Return the (x, y) coordinate for the center point of the cell that contains the specified text.  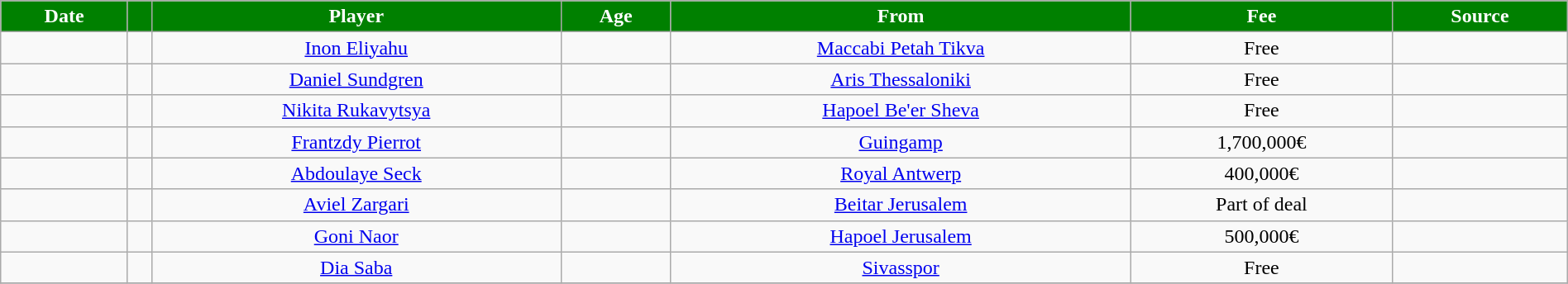
500,000€ (1262, 236)
Aviel Zargari (356, 205)
Beitar Jerusalem (901, 205)
Inon Eliyahu (356, 48)
Age (615, 17)
From (901, 17)
Royal Antwerp (901, 173)
Player (356, 17)
400,000€ (1262, 173)
Abdoulaye Seck (356, 173)
Hapoel Be'er Sheva (901, 111)
Part of deal (1262, 205)
1,700,000€ (1262, 142)
Daniel Sundgren (356, 79)
Goni Naor (356, 236)
Hapoel Jerusalem (901, 236)
Guingamp (901, 142)
Sivasspor (901, 267)
Maccabi Petah Tikva (901, 48)
Dia Saba (356, 267)
Frantzdy Pierrot (356, 142)
Nikita Rukavytsya (356, 111)
Source (1480, 17)
Aris Thessaloniki (901, 79)
Date (65, 17)
Fee (1262, 17)
